Search for the cell housing the specified text and yield its [X, Y] center coordinate. 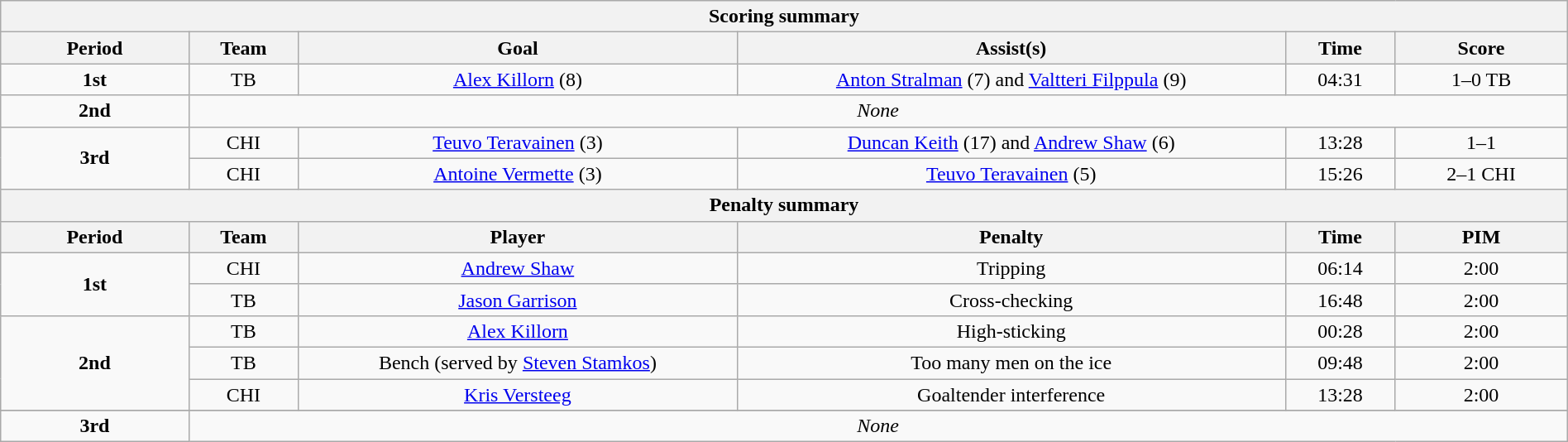
Penalty summary [784, 205]
Assist(s) [1011, 48]
Anton Stralman (7) and Valtteri Filppula (9) [1011, 79]
Cross-checking [1011, 300]
06:14 [1340, 268]
Tripping [1011, 268]
Teuvo Teravainen (5) [1011, 174]
Score [1481, 48]
Duncan Keith (17) and Andrew Shaw (6) [1011, 142]
Penalty [1011, 237]
00:28 [1340, 331]
Goaltender interference [1011, 395]
Andrew Shaw [518, 268]
09:48 [1340, 363]
Kris Versteeg [518, 395]
1–0 TB [1481, 79]
PIM [1481, 237]
Antoine Vermette (3) [518, 174]
Scoring summary [784, 17]
High-sticking [1011, 331]
2–1 CHI [1481, 174]
Bench (served by Steven Stamkos) [518, 363]
Alex Killorn [518, 331]
Goal [518, 48]
1–1 [1481, 142]
15:26 [1340, 174]
Player [518, 237]
Jason Garrison [518, 300]
Too many men on the ice [1011, 363]
Alex Killorn (8) [518, 79]
16:48 [1340, 300]
04:31 [1340, 79]
Teuvo Teravainen (3) [518, 142]
